Search for the cell housing the specified text and yield its [x, y] center coordinate. 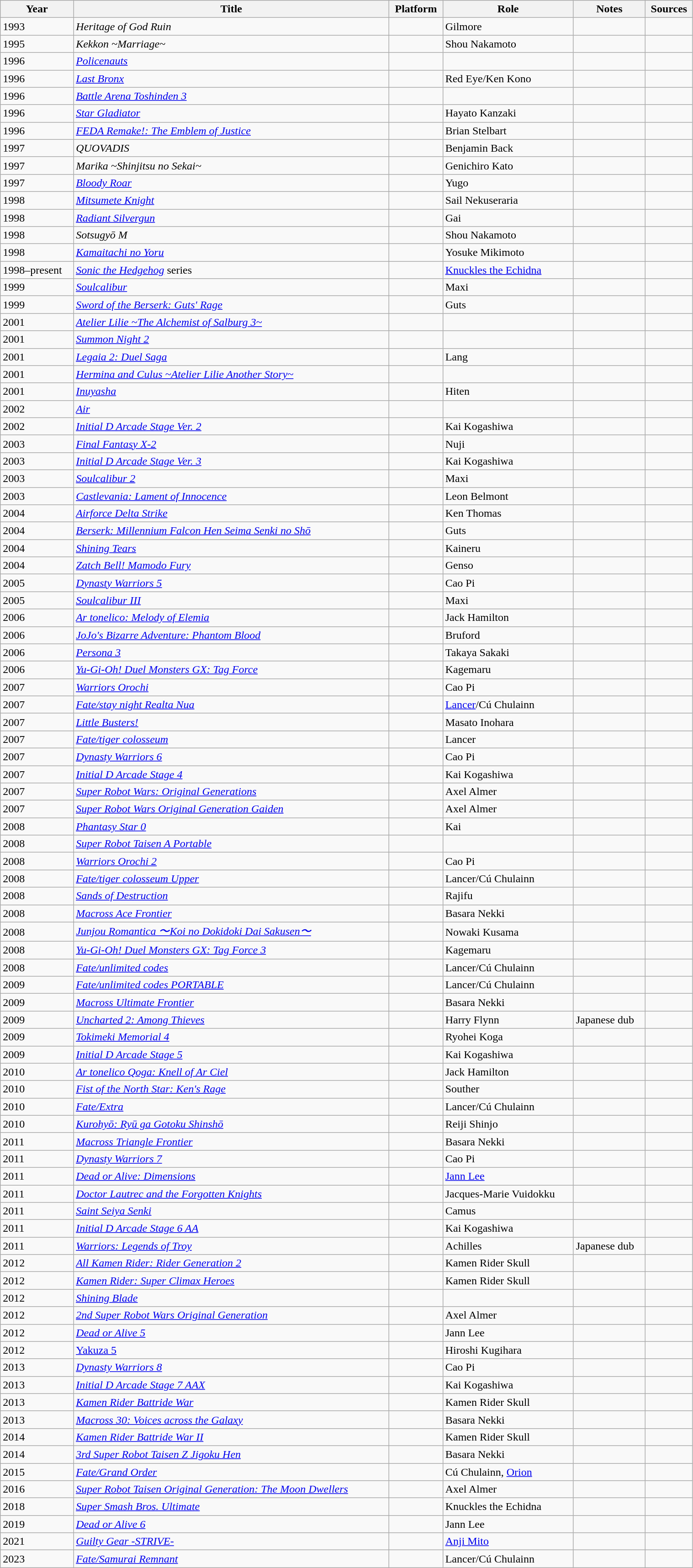
Hiten [508, 392]
Kamen Rider: Super Climax Heroes [231, 1281]
Macross Ultimate Frontier [231, 1002]
Yakuza 5 [231, 1350]
Kamen Rider Battride War [231, 1402]
Dead or Alive: Dimensions [231, 1176]
Super Robot Taisen A Portable [231, 844]
Cú Chulainn, Orion [508, 1472]
All Kamen Rider: Rider Generation 2 [231, 1263]
Heritage of God Ruin [231, 26]
Anji Mito [508, 1542]
2021 [37, 1542]
Final Fantasy X-2 [231, 444]
Bloody Roar [231, 183]
Fate/Grand Order [231, 1472]
Yugo [508, 183]
Hayato Kanzaki [508, 113]
Last Bronx [231, 79]
Kamen Rider Battride War II [231, 1437]
Policenauts [231, 61]
2nd Super Robot Wars Original Generation [231, 1315]
Mitsumete Knight [231, 200]
Super Robot Wars: Original Generations [231, 792]
1995 [37, 44]
Takaya Sakaki [508, 652]
Harry Flynn [508, 1020]
Sotsugyō M [231, 235]
Bruford [508, 635]
Fate/unlimited codes PORTABLE [231, 985]
Super Robot Taisen Original Generation: The Moon Dwellers [231, 1489]
Zatch Bell! Mamodo Fury [231, 566]
Initial D Arcade Stage 4 [231, 774]
Macross Triangle Frontier [231, 1141]
Fate/tiger colosseum [231, 739]
Inuyasha [231, 392]
Initial D Arcade Stage Ver. 3 [231, 461]
Genichiro Kato [508, 165]
Platform [416, 9]
Benjamin Back [508, 148]
Dead or Alive 5 [231, 1333]
Initial D Arcade Stage 5 [231, 1054]
Dynasty Warriors 7 [231, 1159]
Year [37, 9]
Dynasty Warriors 8 [231, 1367]
Jacques-Marie Vuidokku [508, 1194]
Junjou Romantica 〜Koi no Dokidoki Dai Sakusen〜 [231, 932]
Fate/stay night Realta Nua [231, 705]
Guilty Gear -STRIVE- [231, 1542]
Fate/Samurai Remnant [231, 1559]
Red Eye/Ken Kono [508, 79]
Ken Thomas [508, 514]
Kaineru [508, 548]
Dead or Alive 6 [231, 1524]
Macross Ace Frontier [231, 913]
Summon Night 2 [231, 339]
Initial D Arcade Stage 6 AA [231, 1229]
Yu-Gi-Oh! Duel Monsters GX: Tag Force [231, 670]
Dynasty Warriors 6 [231, 757]
Soulcalibur [231, 287]
Ar tonelico Qoga: Knell of Ar Ciel [231, 1072]
Air [231, 409]
Nuji [508, 444]
Atelier Lilie ~The Alchemist of Salburg 3~ [231, 322]
Fist of the North Star: Ken's Rage [231, 1089]
Notes [609, 9]
FEDA Remake!: The Emblem of Justice [231, 131]
Reiji Shinjo [508, 1124]
Super Smash Bros. Ultimate [231, 1507]
Kurohyō: Ryū ga Gotoku Shinshō [231, 1124]
2015 [37, 1472]
Title [231, 9]
Warriors: Legends of Troy [231, 1246]
Rajifu [508, 896]
3rd Super Robot Taisen Z Jigoku Hen [231, 1454]
Shining Blade [231, 1298]
Soulcalibur III [231, 600]
Nowaki Kusama [508, 932]
Warriors Orochi 2 [231, 861]
Kai [508, 826]
QUOVADIS [231, 148]
Role [508, 9]
Gai [508, 218]
Macross 30: Voices across the Galaxy [231, 1420]
Kamaitachi no Yoru [231, 253]
Brian Stelbart [508, 131]
2018 [37, 1507]
Kekkon ~Marriage~ [231, 44]
Masato Inohara [508, 722]
Sword of the Berserk: Guts' Rage [231, 305]
Lang [508, 357]
Airforce Delta Strike [231, 514]
Berserk: Millennium Falcon Hen Seima Senki no Shō [231, 531]
Camus [508, 1211]
Fate/unlimited codes [231, 968]
Radiant Silvergun [231, 218]
Leon Belmont [508, 496]
Yosuke Mikimoto [508, 253]
Hiroshi Kugihara [508, 1350]
Castlevania: Lament of Innocence [231, 496]
Yu-Gi-Oh! Duel Monsters GX: Tag Force 3 [231, 950]
Star Gladiator [231, 113]
Ar tonelico: Melody of Elemia [231, 618]
Super Robot Wars Original Generation Gaiden [231, 809]
Battle Arena Toshinden 3 [231, 96]
Genso [508, 566]
Dynasty Warriors 5 [231, 583]
Initial D Arcade Stage 7 AAX [231, 1385]
Lancer [508, 739]
Sonic the Hedgehog series [231, 270]
Uncharted 2: Among Thieves [231, 1020]
Fate/Extra [231, 1107]
Soulcalibur 2 [231, 478]
Phantasy Star 0 [231, 826]
Warriors Orochi [231, 687]
2019 [37, 1524]
2016 [37, 1489]
Doctor Lautrec and the Forgotten Knights [231, 1194]
Sources [669, 9]
Sail Nekuseraria [508, 200]
Tokimeki Memorial 4 [231, 1037]
Little Busters! [231, 722]
Hermina and Culus ~Atelier Lilie Another Story~ [231, 374]
Marika ~Shinjitsu no Sekai~ [231, 165]
JoJo's Bizarre Adventure: Phantom Blood [231, 635]
Legaia 2: Duel Saga [231, 357]
2023 [37, 1559]
Fate/tiger colosseum Upper [231, 879]
Shining Tears [231, 548]
1993 [37, 26]
Souther [508, 1089]
Sands of Destruction [231, 896]
Initial D Arcade Stage Ver. 2 [231, 426]
Saint Seiya Senki [231, 1211]
Achilles [508, 1246]
Gilmore [508, 26]
1998–present [37, 270]
Ryohei Koga [508, 1037]
Persona 3 [231, 652]
